Return the (x, y) coordinate for the center point of the cell that contains the specified text.  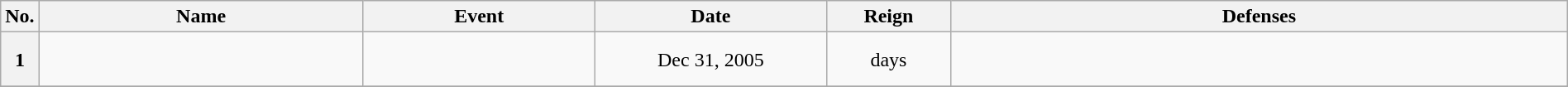
No. (20, 17)
Defenses (1259, 17)
Reign (888, 17)
Dec 31, 2005 (710, 60)
Event (479, 17)
days (888, 60)
Date (710, 17)
Name (201, 17)
1 (20, 60)
